Locate the cell with the specified text and output its [x, y] center coordinate. 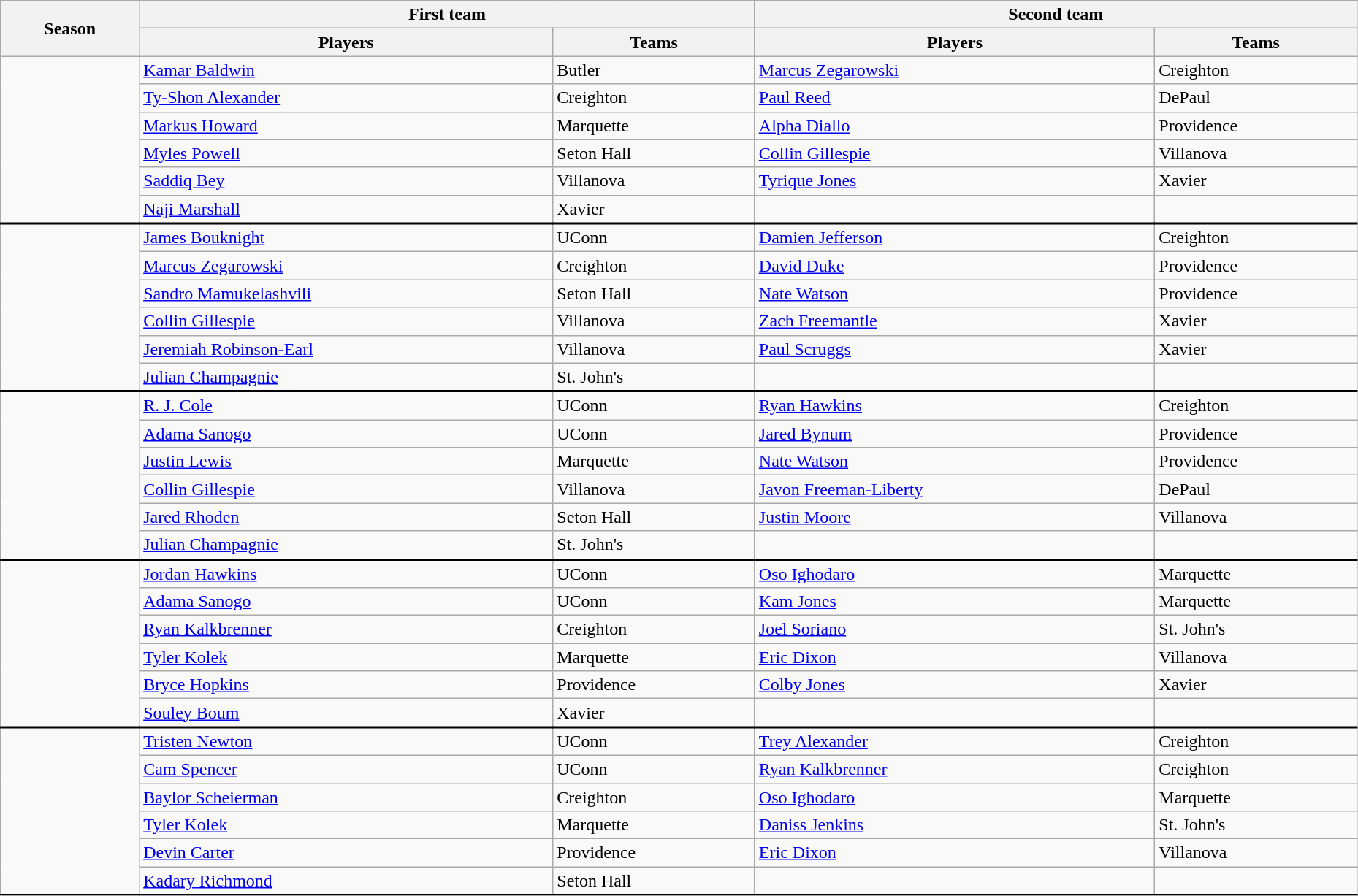
Season [70, 28]
David Duke [954, 266]
Tyrique Jones [954, 181]
Colby Jones [954, 685]
Ryan Hawkins [954, 406]
Daniss Jenkins [954, 825]
Jared Bynum [954, 434]
Justin Moore [954, 517]
Cam Spencer [346, 769]
Kadary Richmond [346, 881]
Joel Soriano [954, 629]
Markus Howard [346, 126]
Alpha Diallo [954, 126]
Second team [1056, 15]
Javon Freeman-Liberty [954, 489]
Paul Scruggs [954, 349]
Kam Jones [954, 602]
Jeremiah Robinson-Earl [346, 349]
Saddiq Bey [346, 181]
Naji Marshall [346, 209]
Devin Carter [346, 853]
Baylor Scheierman [346, 797]
Souley Boum [346, 713]
Ty-Shon Alexander [346, 98]
Damien Jefferson [954, 238]
Sandro Mamukelashvili [346, 294]
Zach Freemantle [954, 321]
Kamar Baldwin [346, 70]
Myles Powell [346, 153]
Jordan Hawkins [346, 574]
Jared Rhoden [346, 517]
Butler [655, 70]
Bryce Hopkins [346, 685]
James Bouknight [346, 238]
Trey Alexander [954, 742]
Paul Reed [954, 98]
R. J. Cole [346, 406]
Tristen Newton [346, 742]
First team [447, 15]
Justin Lewis [346, 462]
